Provide the [x, y] coordinate of the cell's center where the given text is located.  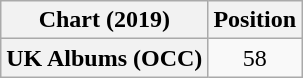
Chart (2019) [104, 20]
Position [255, 20]
UK Albums (OCC) [104, 58]
58 [255, 58]
